Identify which cell holds the provided text, then report its (X, Y) central coordinate. 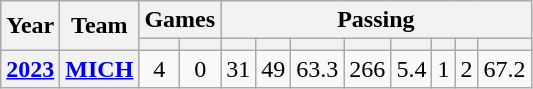
2023 (30, 69)
49 (274, 69)
67.2 (504, 69)
63.3 (318, 69)
Passing (376, 20)
266 (368, 69)
4 (160, 69)
5.4 (412, 69)
0 (200, 69)
MICH (100, 69)
1 (444, 69)
31 (238, 69)
Games (180, 20)
Team (100, 26)
Year (30, 26)
2 (466, 69)
